Find where the given text appears and provide that cell's center as [x, y] coordinate. 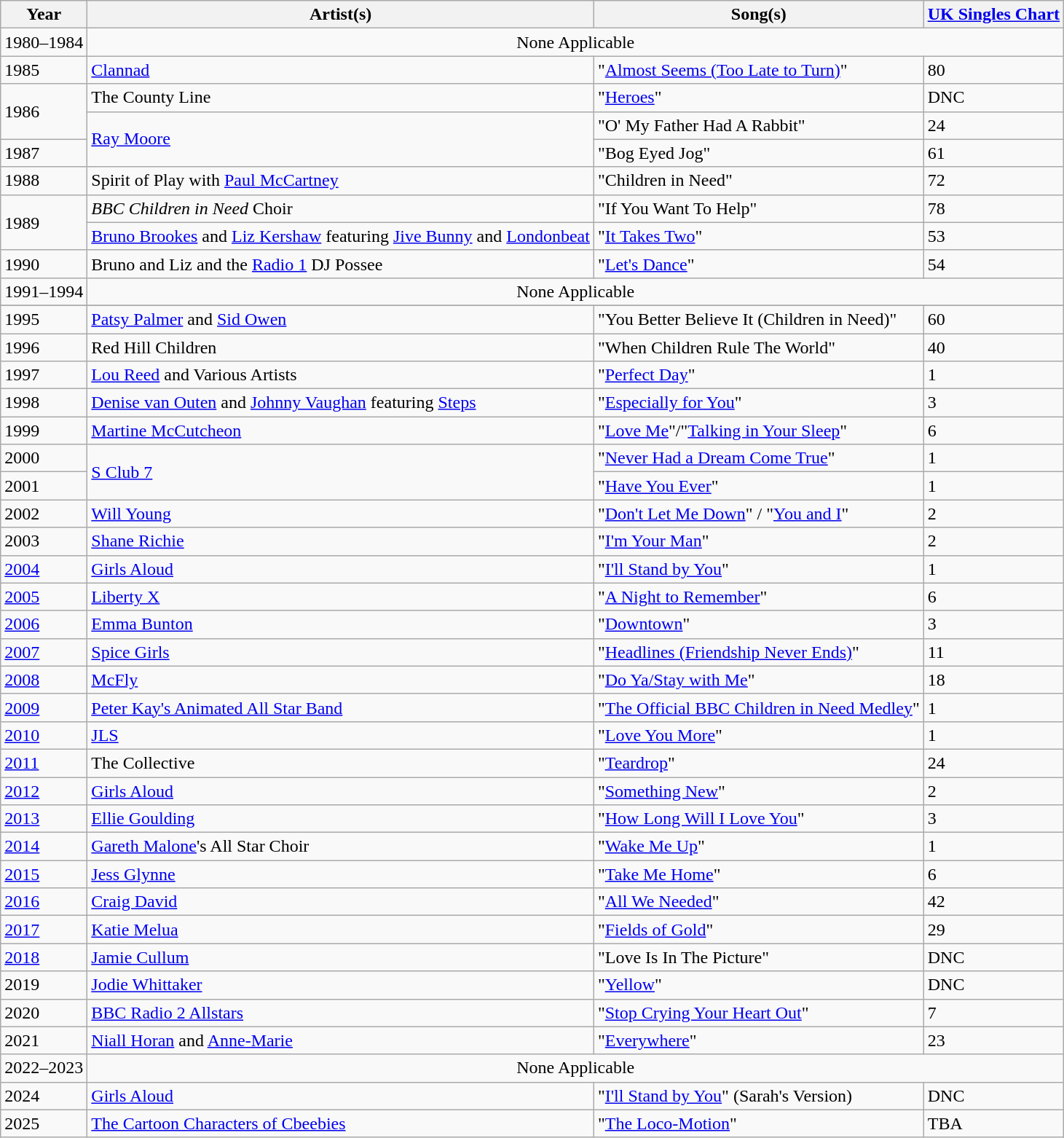
2000 [44, 458]
"Stop Crying Your Heart Out" [759, 1013]
Gareth Malone's All Star Choir [341, 847]
2018 [44, 957]
TBA [993, 1123]
11 [993, 652]
2006 [44, 624]
2011 [44, 763]
"Especially for You" [759, 403]
"Wake Me Up" [759, 847]
Shane Richie [341, 541]
Craig David [341, 902]
2001 [44, 486]
2008 [44, 680]
Ray Moore [341, 139]
"Don't Let Me Down" / "You and I" [759, 514]
2015 [44, 874]
"The Loco-Motion" [759, 1123]
BBC Children in Need Choir [341, 208]
2022–2023 [44, 1068]
"Almost Seems (Too Late to Turn)" [759, 70]
42 [993, 902]
"Have You Ever" [759, 486]
Year [44, 15]
"When Children Rule The World" [759, 348]
1987 [44, 153]
2005 [44, 597]
"Do Ya/Stay with Me" [759, 680]
78 [993, 208]
The Collective [341, 763]
Jodie Whittaker [341, 985]
"The Official BBC Children in Need Medley" [759, 707]
"Everywhere" [759, 1040]
"Love You More" [759, 735]
"Teardrop" [759, 763]
Katie Melua [341, 930]
1995 [44, 319]
Spice Girls [341, 652]
"Love Is In The Picture" [759, 957]
1999 [44, 431]
2020 [44, 1013]
"Headlines (Friendship Never Ends)" [759, 652]
"I'll Stand by You" (Sarah's Version) [759, 1096]
"Yellow" [759, 985]
53 [993, 236]
"Let's Dance" [759, 264]
2021 [44, 1040]
"I'll Stand by You" [759, 569]
The Cartoon Characters of Cbeebies [341, 1123]
1989 [44, 222]
"You Better Believe It (Children in Need)" [759, 319]
2012 [44, 790]
Patsy Palmer and Sid Owen [341, 319]
"Heroes" [759, 98]
29 [993, 930]
S Club 7 [341, 472]
Niall Horan and Anne-Marie [341, 1040]
McFly [341, 680]
"Fields of Gold" [759, 930]
Jess Glynne [341, 874]
Spirit of Play with Paul McCartney [341, 181]
1985 [44, 70]
"All We Needed" [759, 902]
Artist(s) [341, 15]
"If You Want To Help" [759, 208]
2002 [44, 514]
BBC Radio 2 Allstars [341, 1013]
2025 [44, 1123]
2016 [44, 902]
61 [993, 153]
40 [993, 348]
"Bog Eyed Jog" [759, 153]
"Never Had a Dream Come True" [759, 458]
"A Night to Remember" [759, 597]
"I'm Your Man" [759, 541]
80 [993, 70]
"Perfect Day" [759, 375]
Clannad [341, 70]
60 [993, 319]
UK Singles Chart [993, 15]
2009 [44, 707]
"How Long Will I Love You" [759, 819]
7 [993, 1013]
Song(s) [759, 15]
1997 [44, 375]
JLS [341, 735]
Lou Reed and Various Artists [341, 375]
54 [993, 264]
Martine McCutcheon [341, 431]
1991–1994 [44, 291]
Peter Kay's Animated All Star Band [341, 707]
1986 [44, 111]
Ellie Goulding [341, 819]
Will Young [341, 514]
1996 [44, 348]
Denise van Outen and Johnny Vaughan featuring Steps [341, 403]
2004 [44, 569]
"Downtown" [759, 624]
"Something New" [759, 790]
"Children in Need" [759, 181]
2010 [44, 735]
2019 [44, 985]
2007 [44, 652]
18 [993, 680]
Jamie Cullum [341, 957]
72 [993, 181]
"O' My Father Had A Rabbit" [759, 125]
Liberty X [341, 597]
"It Takes Two" [759, 236]
Red Hill Children [341, 348]
"Take Me Home" [759, 874]
The County Line [341, 98]
1990 [44, 264]
1980–1984 [44, 42]
23 [993, 1040]
2024 [44, 1096]
2003 [44, 541]
Bruno and Liz and the Radio 1 DJ Possee [341, 264]
2013 [44, 819]
2014 [44, 847]
1998 [44, 403]
1988 [44, 181]
2017 [44, 930]
Bruno Brookes and Liz Kershaw featuring Jive Bunny and Londonbeat [341, 236]
"Love Me"/"Talking in Your Sleep" [759, 431]
Emma Bunton [341, 624]
